Scan for the cell matching the given text and deliver its (x, y) coordinate at center. 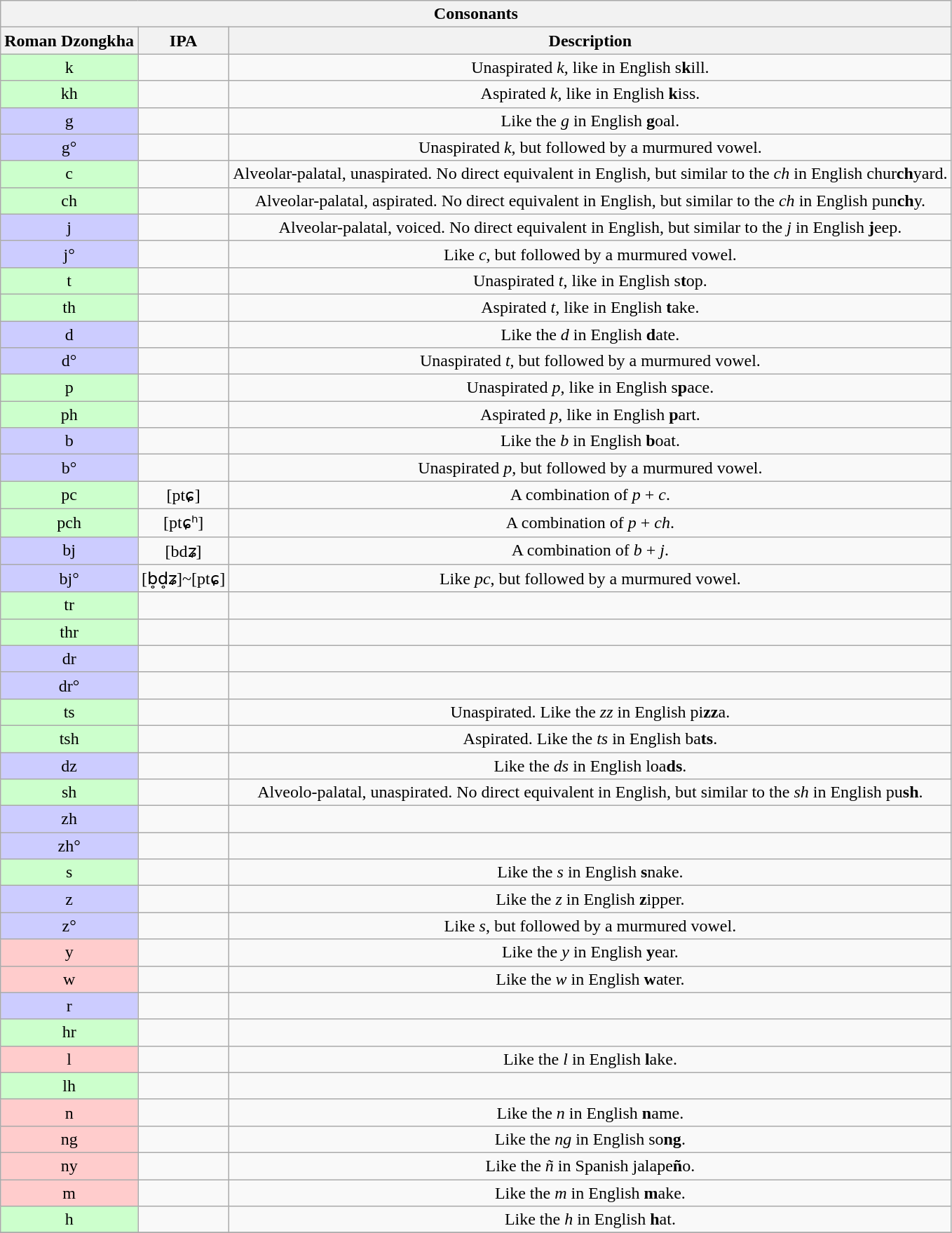
dz (69, 765)
Unaspirated t, like in English stop. (590, 281)
k (69, 67)
zh° (69, 846)
[ptɕʰ] (184, 523)
pc (69, 495)
pch (69, 523)
[ptɕ] (184, 495)
Roman Dzongkha (69, 41)
Aspirated t, like in English take. (590, 307)
dr (69, 659)
A combination of p + ch. (590, 523)
Aspirated p, like in English part. (590, 415)
b (69, 441)
lh (69, 1086)
Unaspirated t, but followed by a murmured vowel. (590, 361)
t (69, 281)
ng (69, 1139)
ny (69, 1166)
p (69, 388)
s (69, 872)
Like s, but followed by a murmured vowel. (590, 926)
h (69, 1220)
y (69, 952)
g° (69, 147)
d° (69, 361)
dr° (69, 685)
b° (69, 468)
Like the g in English goal. (590, 121)
Aspirated. Like the ts in English bats. (590, 739)
Consonants (476, 14)
r (69, 1006)
Alveolar-palatal, aspirated. No direct equivalent in English, but similar to the ch in English punchy. (590, 201)
th (69, 307)
z (69, 899)
Like the s in English snake. (590, 872)
Like c, but followed by a murmured vowel. (590, 254)
Like the h in English hat. (590, 1220)
bj° (69, 579)
Unaspirated k, like in English skill. (590, 67)
Unaspirated. Like the zz in English pizza. (590, 712)
w (69, 979)
n (69, 1112)
tr (69, 605)
j° (69, 254)
zh (69, 819)
A combination of p + c. (590, 495)
A combination of b + j. (590, 551)
d (69, 335)
Like the w in English water. (590, 979)
Alveolar-palatal, voiced. No direct equivalent in English, but similar to the j in English jeep. (590, 227)
kh (69, 94)
Unaspirated p, but followed by a murmured vowel. (590, 468)
Like pc, but followed by a murmured vowel. (590, 579)
Like the z in English zipper. (590, 899)
Unaspirated k, but followed by a murmured vowel. (590, 147)
Like the l in English lake. (590, 1059)
m (69, 1193)
Like the d in English date. (590, 335)
z° (69, 926)
sh (69, 793)
Alveolar-palatal, unaspirated. No direct equivalent in English, but similar to the ch in English churchyard. (590, 174)
Aspirated k, like in English kiss. (590, 94)
hr (69, 1032)
g (69, 121)
Like the ds in English loads. (590, 765)
Alveolo-palatal, unaspirated. No direct equivalent in English, but similar to the sh in English push. (590, 793)
thr (69, 632)
Description (590, 41)
l (69, 1059)
Like the m in English make. (590, 1193)
ch (69, 201)
j (69, 227)
bj (69, 551)
ph (69, 415)
c (69, 174)
Like the ng in English song. (590, 1139)
[bdʑ] (184, 551)
tsh (69, 739)
[b̥d̥ʑ]~[ptɕ] (184, 579)
Unaspirated p, like in English space. (590, 388)
Like the b in English boat. (590, 441)
Like the y in English year. (590, 952)
Like the n in English name. (590, 1112)
Like the ñ in Spanish jalapeño. (590, 1166)
ts (69, 712)
IPA (184, 41)
